Provide the [X, Y] coordinate of the cell's center where the given text is located.  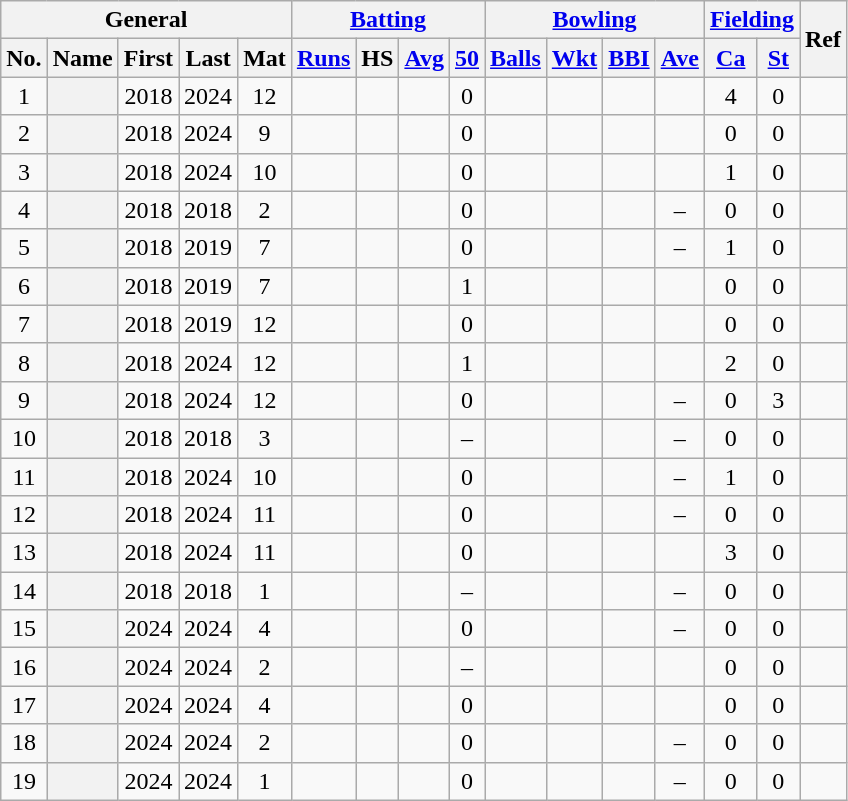
General [146, 20]
HS [378, 58]
Bowling [595, 20]
Ca [730, 58]
15 [24, 629]
Batting [388, 20]
50 [466, 58]
Ref [824, 39]
First [148, 58]
14 [24, 591]
6 [24, 286]
St [778, 58]
13 [24, 553]
18 [24, 743]
Name [82, 58]
Runs [323, 58]
Last [208, 58]
19 [24, 781]
16 [24, 667]
8 [24, 362]
17 [24, 705]
Ave [680, 58]
Fielding [752, 20]
5 [24, 248]
Wkt [574, 58]
BBI [629, 58]
Avg [424, 58]
Balls [516, 58]
Mat [265, 58]
No. [24, 58]
